Determine the (x, y) coordinate at the center of the cell enclosing the given text.  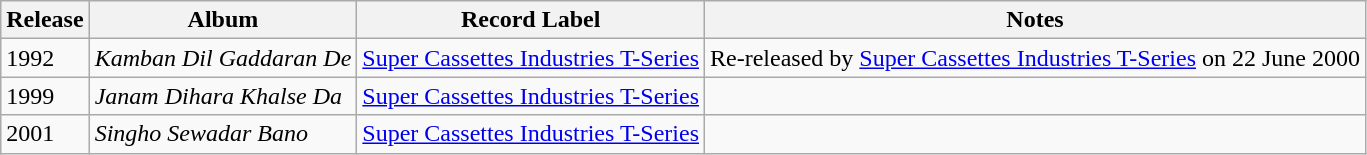
Kamban Dil Gaddaran De (223, 58)
Re-released by Super Cassettes Industries T-Series on 22 June 2000 (1036, 58)
Album (223, 20)
Singho Sewadar Bano (223, 134)
Release (45, 20)
1992 (45, 58)
1999 (45, 96)
Janam Dihara Khalse Da (223, 96)
2001 (45, 134)
Record Label (531, 20)
Notes (1036, 20)
